Extract the (X, Y) coordinate from the center of the cell holding the provided text.  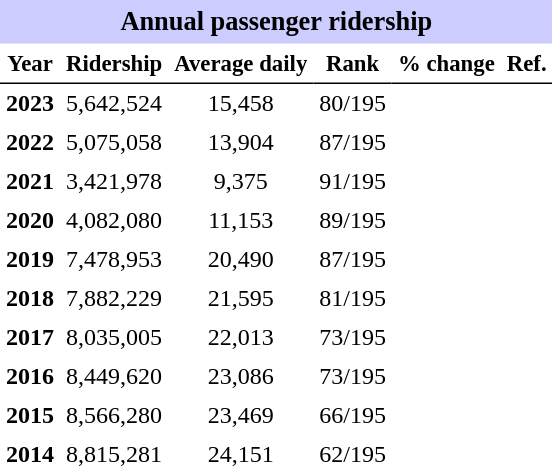
23,086 (240, 376)
2020 (30, 220)
Year (30, 64)
7,882,229 (114, 298)
2018 (30, 298)
Average daily (240, 64)
Ridership (114, 64)
2022 (30, 142)
5,642,524 (114, 104)
2019 (30, 260)
89/195 (352, 220)
8,566,280 (114, 416)
11,153 (240, 220)
8,449,620 (114, 376)
15,458 (240, 104)
23,469 (240, 416)
2015 (30, 416)
% change (446, 64)
91/195 (352, 182)
2016 (30, 376)
Rank (352, 64)
5,075,058 (114, 142)
66/195 (352, 416)
7,478,953 (114, 260)
22,013 (240, 338)
4,082,080 (114, 220)
9,375 (240, 182)
21,595 (240, 298)
20,490 (240, 260)
80/195 (352, 104)
2021 (30, 182)
8,035,005 (114, 338)
2023 (30, 104)
3,421,978 (114, 182)
13,904 (240, 142)
81/195 (352, 298)
2017 (30, 338)
